For the text-containing cell, return its midpoint in [X, Y] coordinate format. 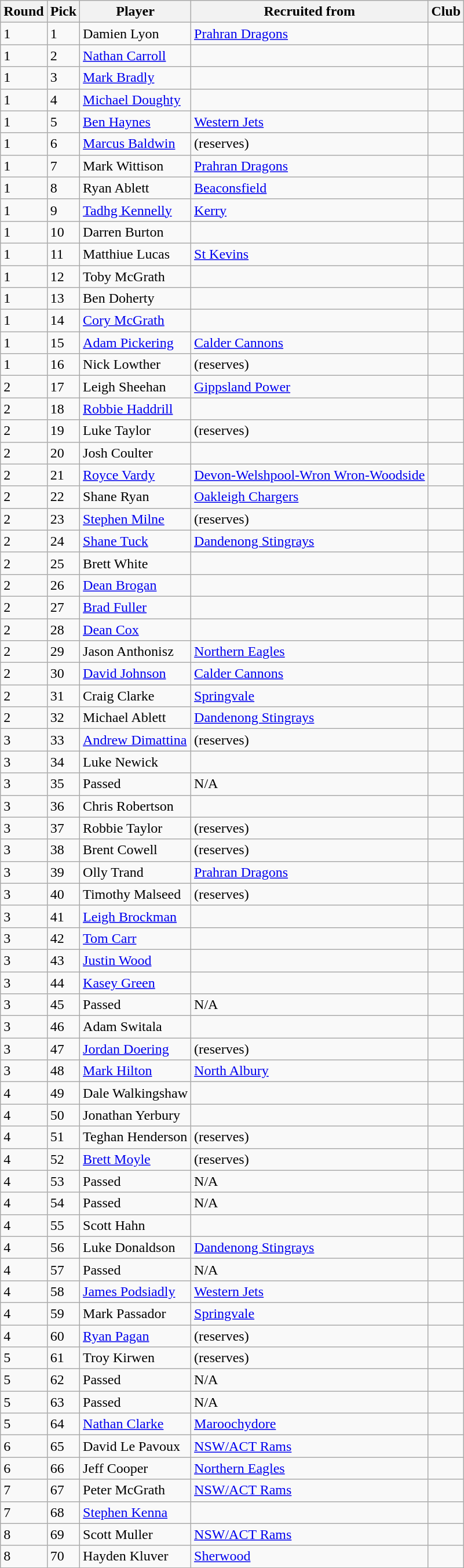
62 [63, 1380]
Luke Newick [136, 762]
21 [63, 475]
9 [63, 210]
50 [63, 1115]
Stephen Kenna [136, 1512]
64 [63, 1424]
Brad Fuller [136, 607]
53 [63, 1181]
57 [63, 1269]
37 [63, 828]
Michael Doughty [136, 100]
Round [24, 12]
69 [63, 1534]
Robbie Haddrill [136, 409]
Kerry [309, 210]
11 [63, 254]
Mark Wittison [136, 166]
Ryan Pagan [136, 1335]
Mark Passador [136, 1313]
55 [63, 1225]
49 [63, 1093]
Ryan Ablett [136, 188]
Luke Taylor [136, 431]
Scott Hahn [136, 1225]
North Albury [309, 1071]
63 [63, 1402]
Brett Moyle [136, 1159]
St Kevins [309, 254]
30 [63, 674]
19 [63, 431]
Josh Coulter [136, 453]
Dean Cox [136, 629]
Hayden Kluver [136, 1556]
Royce Vardy [136, 475]
Tadhg Kennelly [136, 210]
27 [63, 607]
60 [63, 1335]
Olly Trand [136, 872]
25 [63, 563]
22 [63, 497]
Timothy Malseed [136, 894]
James Podsiadly [136, 1291]
28 [63, 629]
Andrew Dimattina [136, 740]
Robbie Taylor [136, 828]
Jeff Cooper [136, 1468]
33 [63, 740]
Toby McGrath [136, 277]
Ben Doherty [136, 299]
58 [63, 1291]
Oakleigh Chargers [309, 497]
Chris Robertson [136, 806]
51 [63, 1137]
14 [63, 321]
Gippsland Power [309, 387]
34 [63, 762]
Maroochydore [309, 1424]
68 [63, 1512]
43 [63, 960]
13 [63, 299]
Damien Lyon [136, 34]
Nick Lowther [136, 365]
44 [63, 983]
35 [63, 784]
Peter McGrath [136, 1490]
Teghan Henderson [136, 1137]
23 [63, 519]
Stephen Milne [136, 519]
45 [63, 1005]
61 [63, 1358]
Cory McGrath [136, 321]
Craig Clarke [136, 696]
59 [63, 1313]
Shane Ryan [136, 497]
Mark Hilton [136, 1071]
Player [136, 12]
Dale Walkingshaw [136, 1093]
Luke Donaldson [136, 1247]
Nathan Clarke [136, 1424]
46 [63, 1027]
Dean Brogan [136, 585]
Adam Pickering [136, 343]
67 [63, 1490]
38 [63, 850]
12 [63, 277]
Justin Wood [136, 960]
Jonathan Yerbury [136, 1115]
10 [63, 232]
Jordan Doering [136, 1049]
65 [63, 1446]
Sherwood [309, 1556]
Scott Muller [136, 1534]
Nathan Carroll [136, 56]
16 [63, 365]
66 [63, 1468]
39 [63, 872]
31 [63, 696]
48 [63, 1071]
70 [63, 1556]
24 [63, 541]
David Le Pavoux [136, 1446]
Kasey Green [136, 983]
Matthiue Lucas [136, 254]
15 [63, 343]
47 [63, 1049]
Recruited from [309, 12]
Darren Burton [136, 232]
Mark Bradly [136, 78]
54 [63, 1203]
20 [63, 453]
52 [63, 1159]
Marcus Baldwin [136, 144]
Tom Carr [136, 938]
Brent Cowell [136, 850]
Ben Haynes [136, 122]
Devon-Welshpool-Wron Wron-Woodside [309, 475]
17 [63, 387]
Club [446, 12]
40 [63, 894]
Beaconsfield [309, 188]
18 [63, 409]
Jason Anthonisz [136, 652]
26 [63, 585]
Adam Switala [136, 1027]
42 [63, 938]
Brett White [136, 563]
Shane Tuck [136, 541]
36 [63, 806]
Leigh Sheehan [136, 387]
Leigh Brockman [136, 916]
56 [63, 1247]
David Johnson [136, 674]
Troy Kirwen [136, 1358]
Pick [63, 12]
32 [63, 718]
29 [63, 652]
Michael Ablett [136, 718]
41 [63, 916]
